Search for the cell housing the specified text and yield its (x, y) center coordinate. 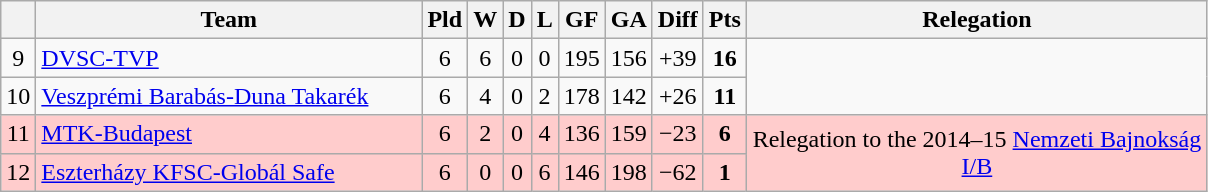
Relegation (976, 20)
142 (628, 96)
136 (582, 134)
12 (18, 172)
146 (582, 172)
−23 (678, 134)
Pld (445, 20)
DVSC-TVP (229, 58)
198 (628, 172)
Diff (678, 20)
GA (628, 20)
16 (724, 58)
GF (582, 20)
Pts (724, 20)
D (517, 20)
156 (628, 58)
9 (18, 58)
178 (582, 96)
Eszterházy KFSC-Globál Safe (229, 172)
L (544, 20)
−62 (678, 172)
Veszprémi Barabás-Duna Takarék (229, 96)
Relegation to the 2014–15 Nemzeti Bajnokság I/B (976, 153)
10 (18, 96)
+39 (678, 58)
1 (724, 172)
195 (582, 58)
W (486, 20)
159 (628, 134)
Team (229, 20)
MTK-Budapest (229, 134)
+26 (678, 96)
